Determine the [x, y] coordinate at the center of the cell enclosing the given text.  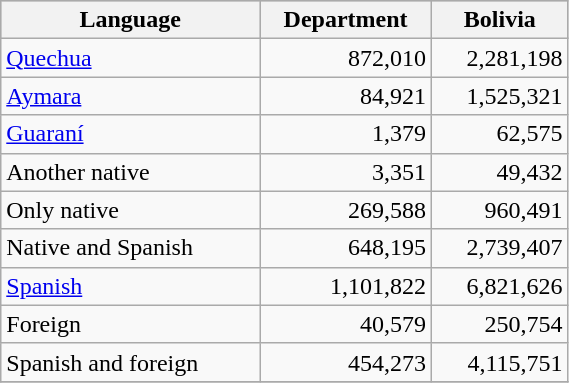
Native and Spanish [130, 248]
Bolivia [500, 20]
960,491 [500, 210]
Only native [130, 210]
1,379 [346, 134]
648,195 [346, 248]
269,588 [346, 210]
Language [130, 20]
Spanish and foreign [130, 362]
872,010 [346, 58]
Foreign [130, 324]
6,821,626 [500, 286]
Aymara [130, 96]
40,579 [346, 324]
4,115,751 [500, 362]
3,351 [346, 172]
49,432 [500, 172]
62,575 [500, 134]
2,281,198 [500, 58]
250,754 [500, 324]
454,273 [346, 362]
Guaraní [130, 134]
Another native [130, 172]
Department [346, 20]
2,739,407 [500, 248]
84,921 [346, 96]
1,101,822 [346, 286]
Spanish [130, 286]
1,525,321 [500, 96]
Quechua [130, 58]
